Extract the (x, y) coordinate from the center of the cell holding the provided text.  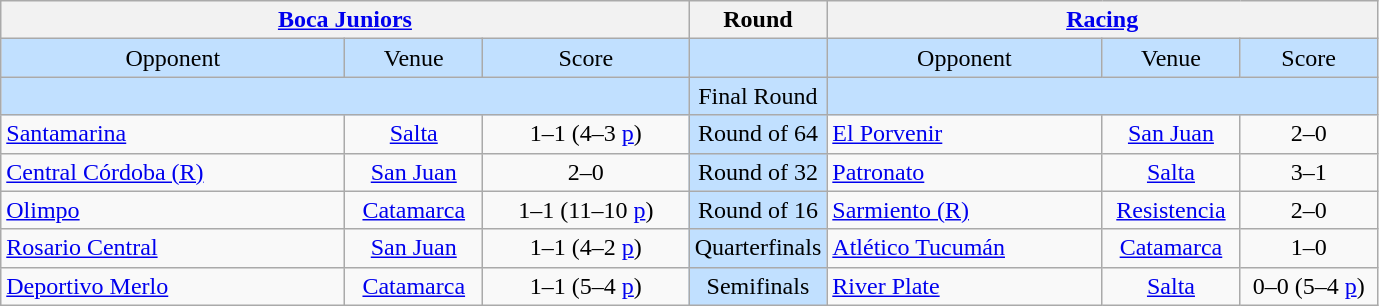
1–1 (4–3 p) (586, 134)
Santamarina (173, 134)
Resistencia (1171, 210)
1–1 (4–2 p) (586, 248)
Deportivo Merlo (173, 286)
River Plate (964, 286)
Central Córdoba (R) (173, 172)
0–0 (5–4 p) (1309, 286)
Boca Juniors (345, 20)
Semifinals (758, 286)
Sarmiento (R) (964, 210)
3–1 (1309, 172)
Round of 16 (758, 210)
Olimpo (173, 210)
1–1 (11–10 p) (586, 210)
El Porvenir (964, 134)
Round of 64 (758, 134)
Atlético Tucumán (964, 248)
Quarterfinals (758, 248)
Racing (1102, 20)
Round of 32 (758, 172)
1–1 (5–4 p) (586, 286)
Final Round (758, 96)
1–0 (1309, 248)
Rosario Central (173, 248)
Round (758, 20)
Patronato (964, 172)
